Capture the cell that displays the provided text and extract its (X, Y) central coordinate. 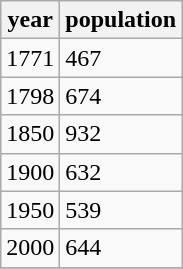
1771 (30, 58)
2000 (30, 248)
467 (121, 58)
632 (121, 172)
1798 (30, 96)
1850 (30, 134)
1900 (30, 172)
539 (121, 210)
year (30, 20)
1950 (30, 210)
932 (121, 134)
644 (121, 248)
population (121, 20)
674 (121, 96)
